Find where the given text appears and provide that cell's center as [X, Y] coordinate. 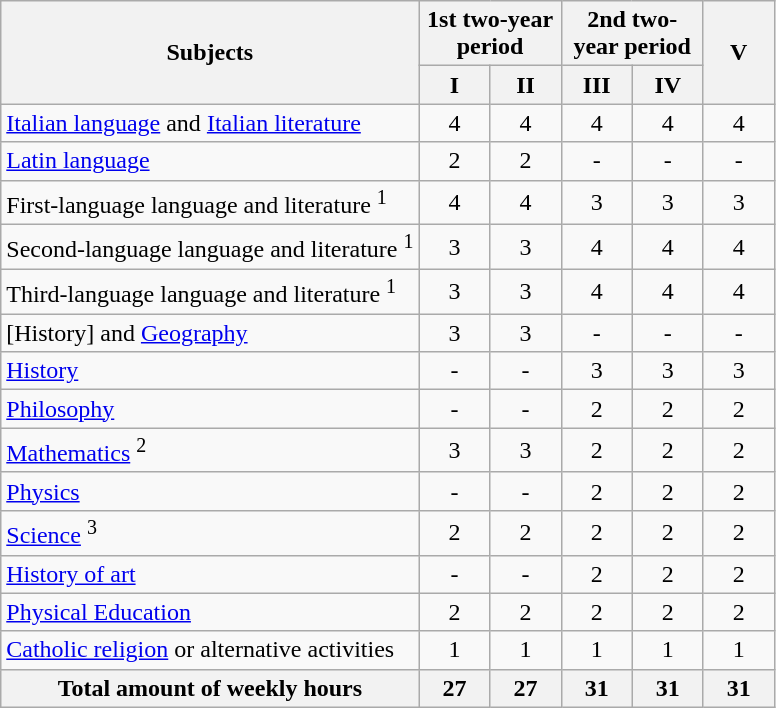
1st two-year period [490, 34]
III [596, 85]
[History] and Geography [210, 333]
History of art [210, 574]
First-language language and literature 1 [210, 202]
V [738, 52]
Philosophy [210, 409]
Total amount of weekly hours [210, 688]
Catholic religion or alternative activities [210, 650]
Italian language and Italian literature [210, 123]
Subjects [210, 52]
2nd two-year period [632, 34]
Physical Education [210, 612]
History [210, 371]
Third-language language and literature 1 [210, 292]
IV [668, 85]
I [454, 85]
Physics [210, 491]
II [526, 85]
Second-language language and literature 1 [210, 248]
Science 3 [210, 532]
Latin language [210, 161]
Mathematics 2 [210, 450]
